Pinpoint the cell where the given text exists, returning its (x, y) midpoint coordinate. 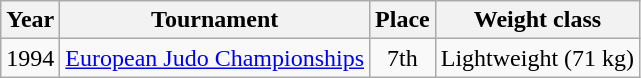
Tournament (215, 20)
7th (403, 58)
Lightweight (71 kg) (537, 58)
Place (403, 20)
1994 (30, 58)
European Judo Championships (215, 58)
Year (30, 20)
Weight class (537, 20)
